For the text-containing cell, return its midpoint in [x, y] coordinate format. 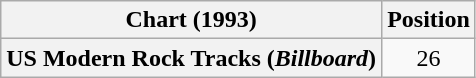
Position [429, 20]
26 [429, 58]
Chart (1993) [192, 20]
US Modern Rock Tracks (Billboard) [192, 58]
